Pinpoint the cell where the given text exists, returning its (x, y) midpoint coordinate. 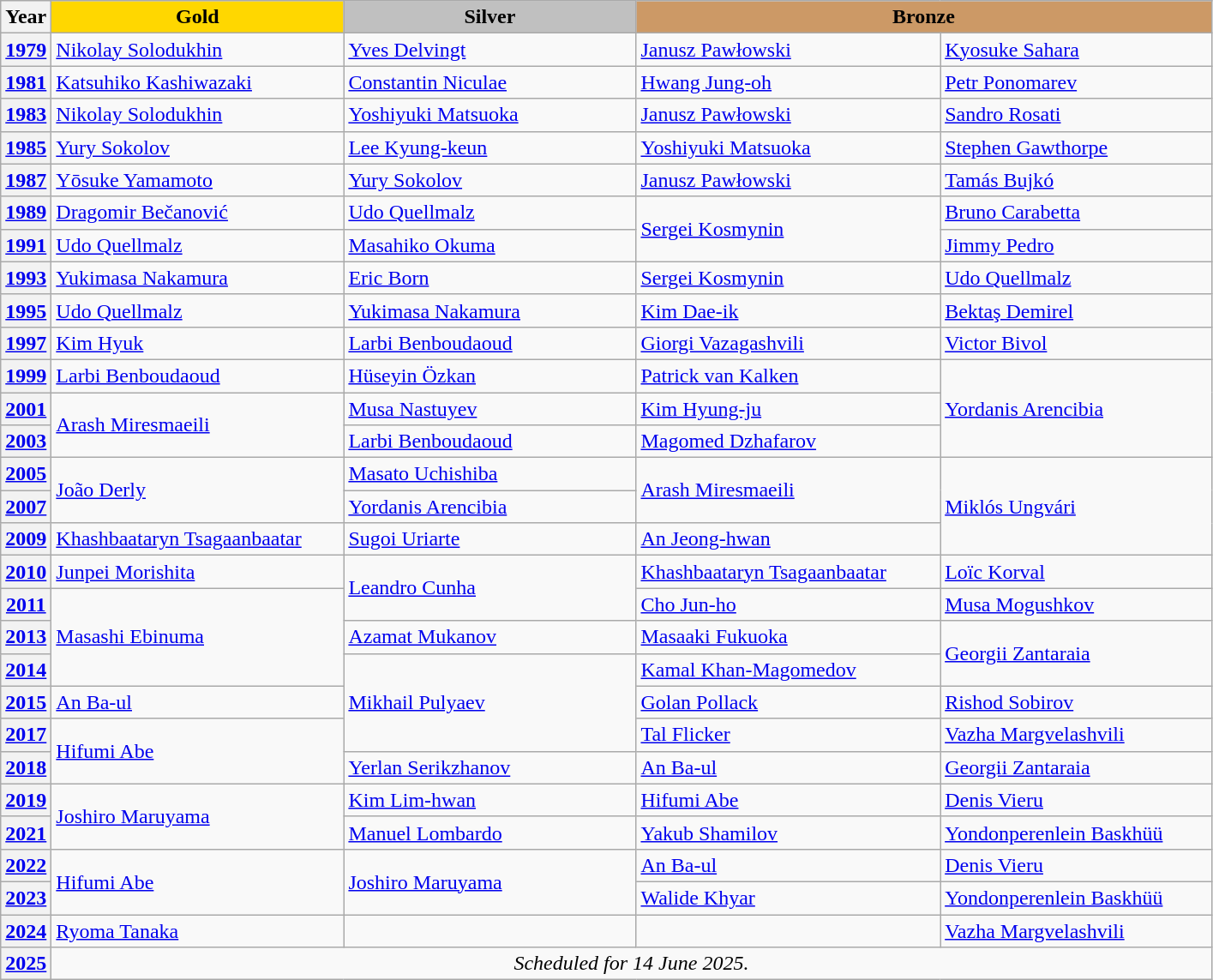
2001 (26, 409)
Golan Pollack (789, 702)
1993 (26, 278)
Azamat Mukanov (490, 637)
Giorgi Vazagashvili (789, 343)
Scheduled for 14 June 2025. (631, 964)
Sugoi Uriarte (490, 539)
Miklós Ungvári (1076, 507)
Year (26, 17)
2017 (26, 735)
Gold (197, 17)
Masahiko Okuma (490, 245)
Dragomir Bečanović (197, 213)
Victor Bivol (1076, 343)
1985 (26, 147)
João Derly (197, 490)
Yakub Shamilov (789, 833)
1991 (26, 245)
Tamás Bujkó (1076, 180)
2021 (26, 833)
Kamal Khan-Magomedov (789, 670)
Magomed Dzhafarov (789, 442)
Walide Khyar (789, 898)
2015 (26, 702)
Kyosuke Sahara (1076, 50)
2014 (26, 670)
Hüseyin Özkan (490, 376)
2019 (26, 800)
Cho Jun-ho (789, 604)
Masaaki Fukuoka (789, 637)
Jimmy Pedro (1076, 245)
Kim Lim-hwan (490, 800)
1995 (26, 310)
Junpei Morishita (197, 572)
Patrick van Kalken (789, 376)
Hwang Jung-oh (789, 82)
1979 (26, 50)
Musa Nastuyev (490, 409)
Mikhail Pulyaev (490, 702)
Sandro Rosati (1076, 115)
Constantin Niculae (490, 82)
1999 (26, 376)
Kim Hyung-ju (789, 409)
2013 (26, 637)
1987 (26, 180)
Katsuhiko Kashiwazaki (197, 82)
Eric Born (490, 278)
2025 (26, 964)
2009 (26, 539)
Stephen Gawthorpe (1076, 147)
2023 (26, 898)
Kim Dae-ik (789, 310)
Yerlan Serikzhanov (490, 767)
Tal Flicker (789, 735)
Silver (490, 17)
2022 (26, 865)
Petr Ponomarev (1076, 82)
Yves Delvingt (490, 50)
2003 (26, 442)
Ryoma Tanaka (197, 930)
Manuel Lombardo (490, 833)
Loïc Korval (1076, 572)
1997 (26, 343)
Bektaş Demirel (1076, 310)
2010 (26, 572)
2011 (26, 604)
1989 (26, 213)
Lee Kyung-keun (490, 147)
An Jeong-hwan (789, 539)
Bruno Carabetta (1076, 213)
Masato Uchishiba (490, 474)
Masashi Ebinuma (197, 637)
Musa Mogushkov (1076, 604)
Leandro Cunha (490, 588)
1983 (26, 115)
Bronze (924, 17)
2007 (26, 507)
Rishod Sobirov (1076, 702)
2024 (26, 930)
Yōsuke Yamamoto (197, 180)
2018 (26, 767)
1981 (26, 82)
2005 (26, 474)
Kim Hyuk (197, 343)
